Find where the given text appears and provide that cell's center as (X, Y) coordinate. 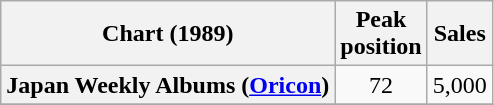
Peakposition (381, 34)
Sales (460, 34)
5,000 (460, 85)
Chart (1989) (168, 34)
72 (381, 85)
Japan Weekly Albums (Oricon) (168, 85)
